Determine the [x, y] coordinate at the center of the cell enclosing the given text.  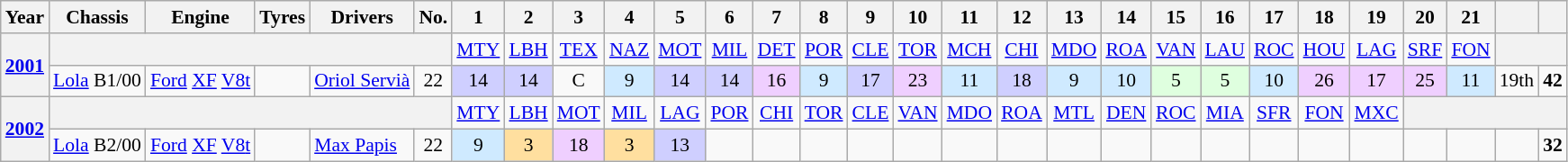
42 [1553, 81]
SRF [1426, 49]
Drivers [362, 17]
25 [1426, 81]
TEX [579, 49]
MXC [1375, 113]
DET [777, 49]
C [579, 81]
No. [433, 17]
DEN [1126, 113]
21 [1471, 17]
12 [1022, 17]
Oriol Servià [362, 81]
MCH [970, 49]
Max Papis [362, 146]
MIA [1225, 113]
23 [917, 81]
20 [1426, 17]
Chassis [97, 17]
2002 [25, 130]
8 [825, 17]
SFR [1275, 113]
Tyres [283, 17]
15 [1176, 17]
Lola B1/00 [97, 81]
Lola B2/00 [97, 146]
4 [629, 17]
1 [478, 17]
Engine [200, 17]
6 [729, 17]
NAZ [629, 49]
19th [1518, 81]
2001 [25, 65]
19 [1375, 17]
MTL [1075, 113]
32 [1553, 146]
LAU [1225, 49]
Year [25, 17]
26 [1325, 81]
7 [777, 17]
2 [527, 17]
HOU [1325, 49]
